Return (X, Y) of the center of cell containing provided text 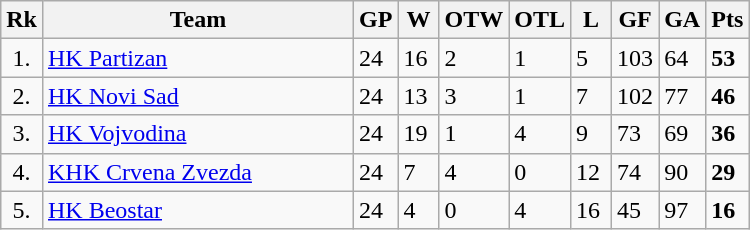
5. (22, 210)
Pts (728, 20)
29 (728, 172)
KHK Crvena Zvezda (198, 172)
HK Beostar (198, 210)
46 (728, 96)
4. (22, 172)
OTW (474, 20)
69 (682, 134)
W (418, 20)
GF (636, 20)
GP (376, 20)
45 (636, 210)
5 (592, 58)
9 (592, 134)
90 (682, 172)
Rk (22, 20)
OTL (540, 20)
77 (682, 96)
19 (418, 134)
3 (474, 96)
74 (636, 172)
64 (682, 58)
36 (728, 134)
103 (636, 58)
GA (682, 20)
102 (636, 96)
12 (592, 172)
L (592, 20)
53 (728, 58)
3. (22, 134)
97 (682, 210)
73 (636, 134)
HK Novi Sad (198, 96)
2. (22, 96)
Team (198, 20)
1. (22, 58)
HK Vojvodina (198, 134)
13 (418, 96)
2 (474, 58)
HK Partizan (198, 58)
